For the text-containing cell, return its midpoint in (X, Y) coordinate format. 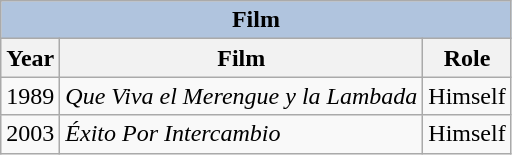
Year (30, 58)
1989 (30, 96)
Que Viva el Merengue y la Lambada (242, 96)
2003 (30, 134)
Éxito Por Intercambio (242, 134)
Role (467, 58)
